Find where the given text appears and provide that cell's center as (X, Y) coordinate. 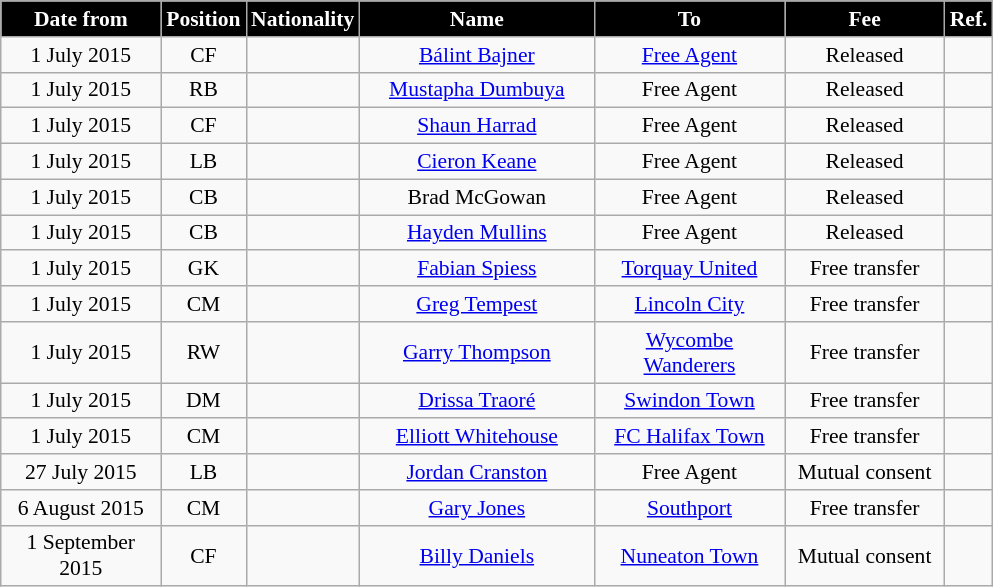
Nationality (302, 19)
Ref. (969, 19)
Fabian Spiess (476, 269)
Position (204, 19)
Garry Thompson (476, 352)
Cieron Keane (476, 162)
RB (204, 90)
FC Halifax Town (689, 437)
Hayden Mullins (476, 233)
Wycombe Wanderers (689, 352)
1 September 2015 (81, 556)
Billy Daniels (476, 556)
Torquay United (689, 269)
Fee (865, 19)
Mustapha Dumbuya (476, 90)
Southport (689, 508)
Name (476, 19)
Brad McGowan (476, 197)
RW (204, 352)
Elliott Whitehouse (476, 437)
Nuneaton Town (689, 556)
Swindon Town (689, 401)
Gary Jones (476, 508)
GK (204, 269)
Lincoln City (689, 304)
DM (204, 401)
Bálint Bajner (476, 55)
6 August 2015 (81, 508)
Shaun Harrad (476, 126)
Greg Tempest (476, 304)
To (689, 19)
27 July 2015 (81, 472)
Drissa Traoré (476, 401)
Jordan Cranston (476, 472)
Date from (81, 19)
